Identify which cell holds the provided text, then report its (x, y) central coordinate. 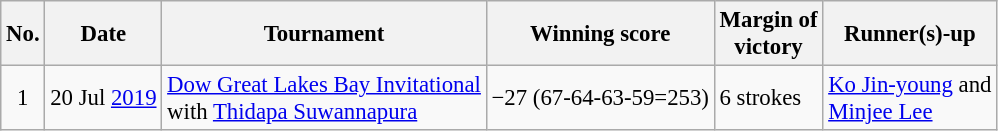
Runner(s)-up (910, 34)
Date (104, 34)
Winning score (600, 34)
6 strokes (768, 98)
Ko Jin-young and Minjee Lee (910, 98)
Dow Great Lakes Bay Invitationalwith Thidapa Suwannapura (324, 98)
20 Jul 2019 (104, 98)
Margin of victory (768, 34)
Tournament (324, 34)
No. (23, 34)
−27 (67-64-63-59=253) (600, 98)
1 (23, 98)
